Determine the [x, y] coordinate at the center of the cell enclosing the given text.  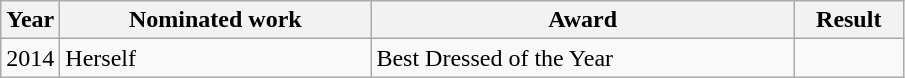
Herself [216, 58]
Best Dressed of the Year [583, 58]
Award [583, 20]
Result [848, 20]
Year [30, 20]
2014 [30, 58]
Nominated work [216, 20]
